Pinpoint the cell where the given text exists, returning its [X, Y] midpoint coordinate. 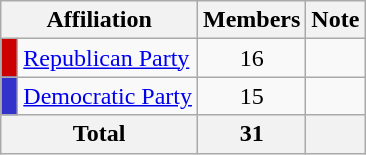
16 [251, 58]
Democratic Party [108, 96]
15 [251, 96]
Total [100, 134]
Members [251, 20]
31 [251, 134]
Affiliation [100, 20]
Republican Party [108, 58]
Note [336, 20]
